Detect which cell encompasses the target text, then output its (x, y) center coordinate. 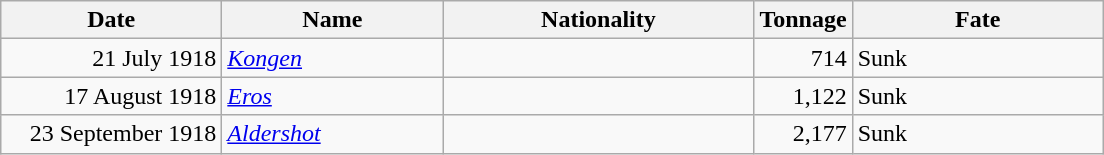
Name (332, 20)
Date (112, 20)
Eros (332, 96)
21 July 1918 (112, 58)
23 September 1918 (112, 134)
1,122 (803, 96)
17 August 1918 (112, 96)
Kongen (332, 58)
Nationality (598, 20)
714 (803, 58)
2,177 (803, 134)
Fate (978, 20)
Aldershot (332, 134)
Tonnage (803, 20)
